Capture the cell that displays the provided text and extract its (x, y) central coordinate. 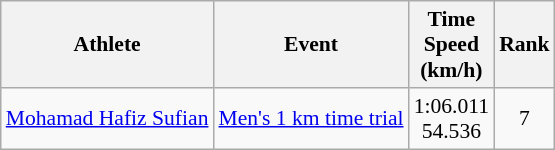
TimeSpeed(km/h) (452, 44)
Men's 1 km time trial (310, 118)
Mohamad Hafiz Sufian (108, 118)
Rank (524, 44)
7 (524, 118)
Athlete (108, 44)
1:06.01154.536 (452, 118)
Event (310, 44)
